Extract the (X, Y) coordinate from the center of the cell holding the provided text.  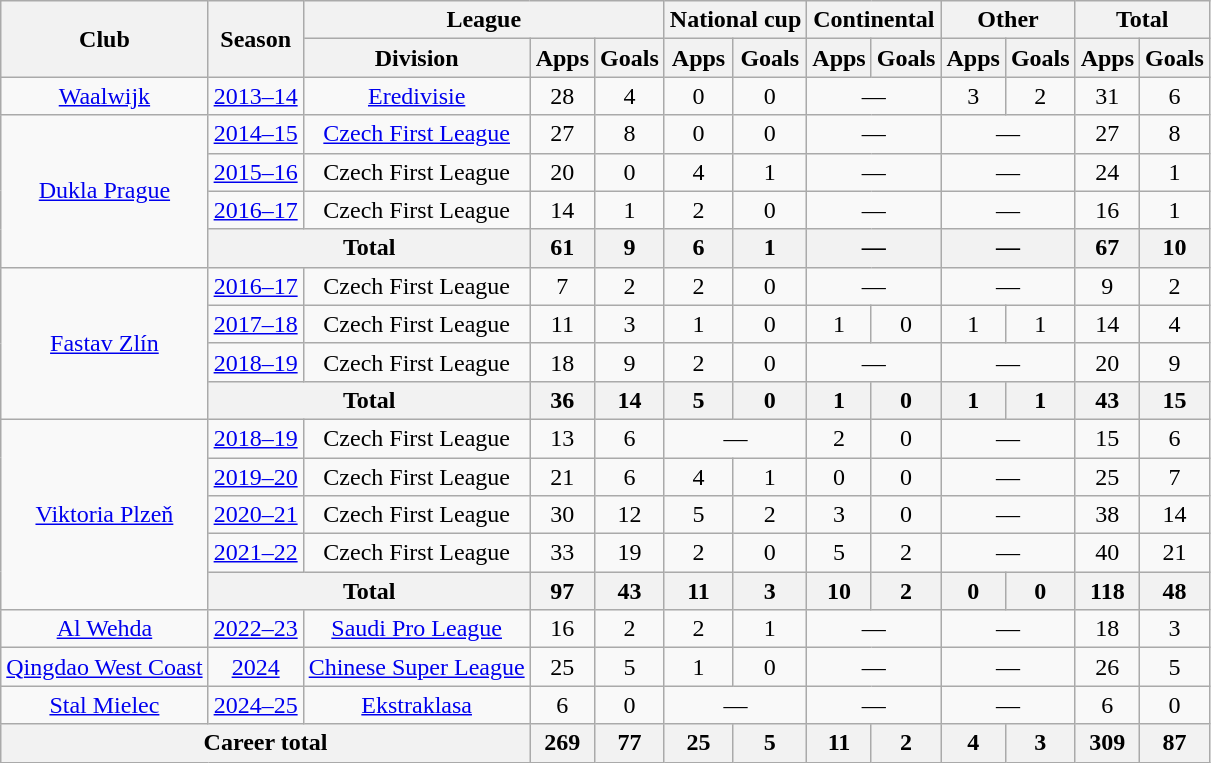
33 (562, 553)
61 (562, 248)
2014–15 (256, 134)
87 (1175, 743)
309 (1107, 743)
36 (562, 400)
2020–21 (256, 515)
77 (630, 743)
Qingdao West Coast (104, 667)
Fastav Zlín (104, 343)
Other (1008, 20)
Dukla Prague (104, 191)
12 (630, 515)
26 (1107, 667)
Season (256, 39)
30 (562, 515)
19 (630, 553)
269 (562, 743)
38 (1107, 515)
Eredivisie (416, 96)
League (484, 20)
Career total (266, 743)
118 (1107, 591)
2019–20 (256, 477)
2015–16 (256, 172)
2021–22 (256, 553)
48 (1175, 591)
Viktoria Plzeň (104, 514)
Waalwijk (104, 96)
Continental (874, 20)
National cup (735, 20)
40 (1107, 553)
31 (1107, 96)
Stal Mielec (104, 705)
67 (1107, 248)
Chinese Super League (416, 667)
97 (562, 591)
2024 (256, 667)
Saudi Pro League (416, 629)
Division (416, 58)
Club (104, 39)
2024–25 (256, 705)
2022–23 (256, 629)
13 (562, 438)
24 (1107, 172)
Al Wehda (104, 629)
Ekstraklasa (416, 705)
2013–14 (256, 96)
28 (562, 96)
2017–18 (256, 324)
